Extract the [x, y] coordinate from the center of the cell holding the provided text.  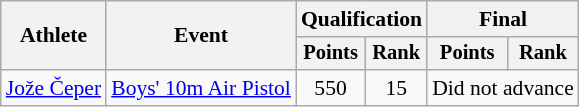
Boys' 10m Air Pistol [201, 88]
550 [330, 88]
Final [503, 19]
15 [396, 88]
Event [201, 36]
Jože Čeper [54, 88]
Qualification [362, 19]
Did not advance [503, 88]
Athlete [54, 36]
